From the cell containing the given text, extract its center point as [X, Y] coordinate. 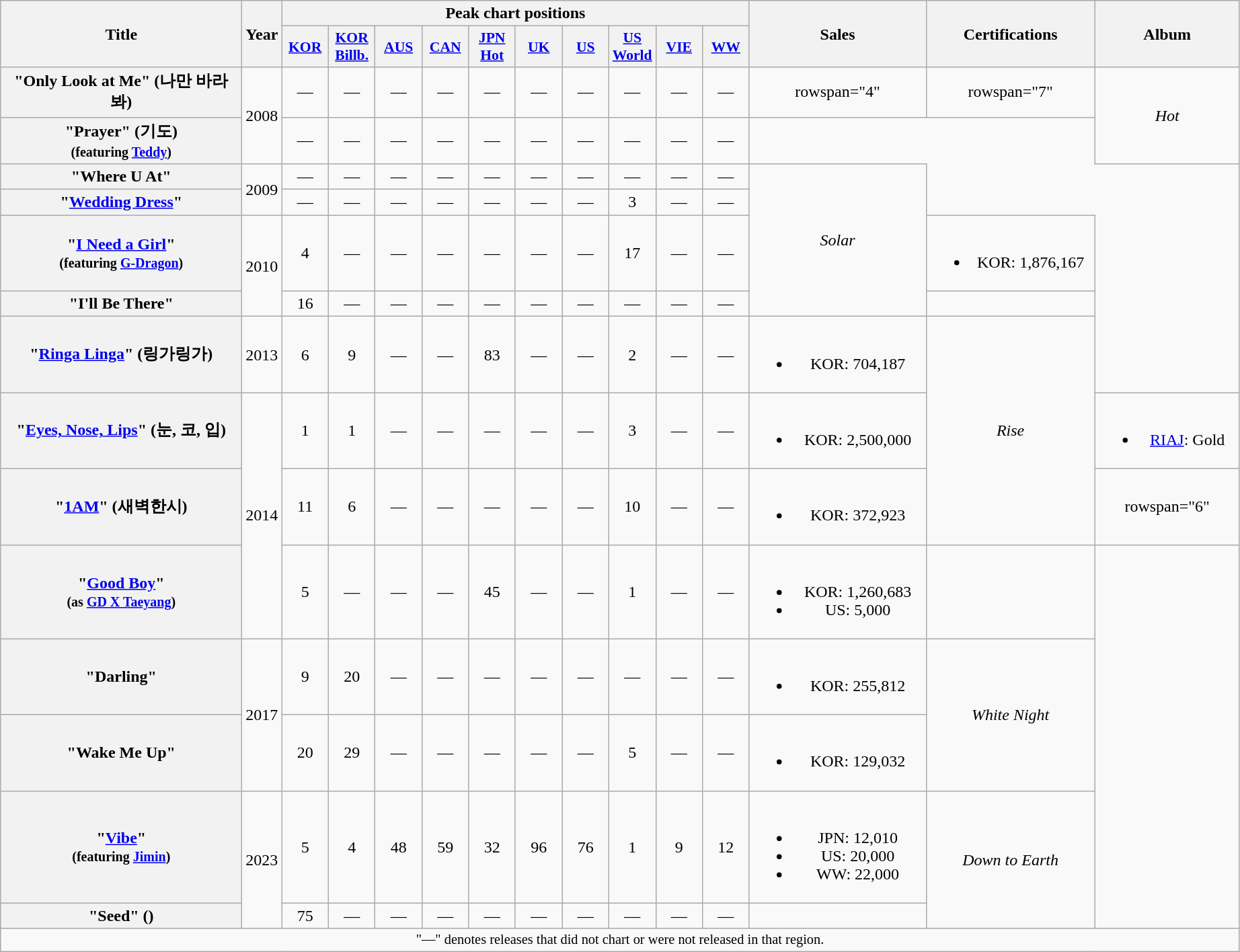
76 [586, 847]
rowspan="4" [838, 92]
"Only Look at Me" (나만 바라봐) [121, 92]
KOR: 372,923 [838, 507]
KOR: 1,876,167 [1010, 253]
KOR: 129,032 [838, 753]
Down to Earth [1010, 859]
"Vibe"(featuring Jimin) [121, 847]
11 [305, 507]
17 [632, 253]
2010 [262, 266]
96 [539, 847]
KOR: 2,500,000 [838, 430]
KOR: 1,260,683US: 5,000 [838, 592]
KOR: 255,812 [838, 676]
32 [492, 847]
JPNHot [492, 47]
75 [305, 916]
Rise [1010, 430]
Certifications [1010, 34]
Title [121, 34]
2017 [262, 715]
2014 [262, 516]
2009 [262, 190]
rowspan="7" [1010, 92]
48 [399, 847]
RIAJ: Gold [1167, 430]
White Night [1010, 715]
"Wedding Dress" [121, 202]
10 [632, 507]
"Prayer" (기도)(featuring Teddy) [121, 141]
Hot [1167, 116]
"I Need a Girl"(featuring G-Dragon) [121, 253]
12 [726, 847]
16 [305, 304]
45 [492, 592]
59 [445, 847]
2023 [262, 859]
"Ringa Linga" (링가링가) [121, 355]
rowspan="6" [1167, 507]
83 [492, 355]
UK [539, 47]
USWorld [632, 47]
Sales [838, 34]
KOR: 704,187 [838, 355]
"1AM" (새벽한시) [121, 507]
Album [1167, 34]
JPN: 12,010US: 20,000WW: 22,000 [838, 847]
"Wake Me Up" [121, 753]
AUS [399, 47]
WW [726, 47]
"Seed" () [121, 916]
Solar [838, 241]
KOR [305, 47]
"Good Boy"(as GD X Taeyang) [121, 592]
US [586, 47]
"—" denotes releases that did not chart or were not released in that region. [620, 940]
"I'll Be There" [121, 304]
Peak chart positions [515, 13]
"Where U At" [121, 177]
CAN [445, 47]
2 [632, 355]
VIE [679, 47]
2013 [262, 355]
29 [352, 753]
2008 [262, 116]
"Eyes, Nose, Lips" (눈, 코, 입) [121, 430]
"Darling" [121, 676]
Year [262, 34]
KOR Billb. [352, 47]
